Extract the (x, y) coordinate from the center of the cell holding the provided text.  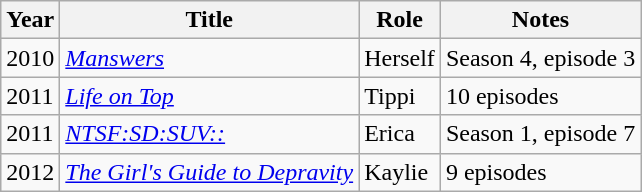
Life on Top (210, 96)
NTSF:SD:SUV:: (210, 134)
Erica (400, 134)
Season 4, episode 3 (540, 58)
The Girl's Guide to Depravity (210, 172)
10 episodes (540, 96)
Herself (400, 58)
Year (30, 20)
2012 (30, 172)
2010 (30, 58)
Tippi (400, 96)
Notes (540, 20)
Manswers (210, 58)
Title (210, 20)
Season 1, episode 7 (540, 134)
9 episodes (540, 172)
Role (400, 20)
Kaylie (400, 172)
